Pinpoint the cell where the given text exists, returning its [x, y] midpoint coordinate. 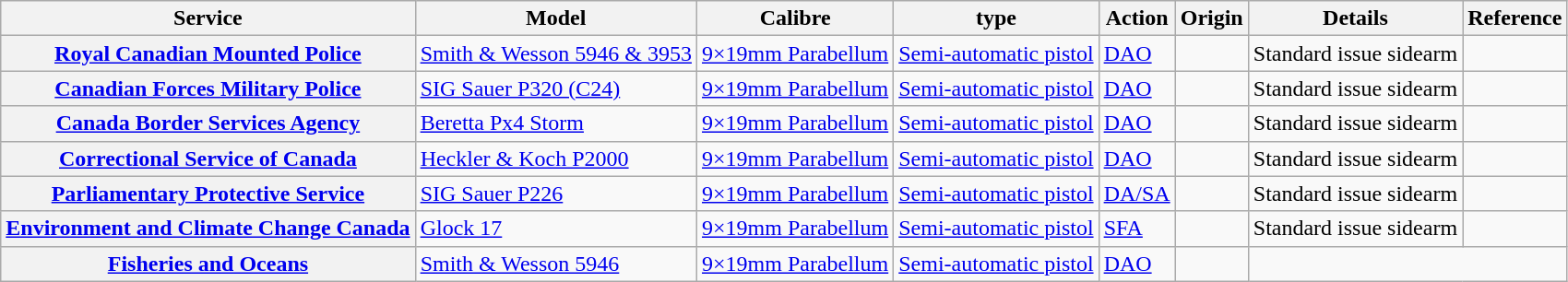
type [996, 18]
Reference [1515, 18]
Environment and Climate Change Canada [208, 229]
Action [1136, 18]
Parliamentary Protective Service [208, 194]
Smith & Wesson 5946 & 3953 [555, 53]
Fisheries and Oceans [208, 264]
Model [555, 18]
SIG Sauer P320 (C24) [555, 88]
Service [208, 18]
Beretta Px4 Storm [555, 123]
DA/SA [1136, 194]
Heckler & Koch P2000 [555, 159]
Canadian Forces Military Police [208, 88]
Smith & Wesson 5946 [555, 264]
SFA [1136, 229]
SIG Sauer P226 [555, 194]
Royal Canadian Mounted Police [208, 53]
Canada Border Services Agency [208, 123]
Correctional Service of Canada [208, 159]
Calibre [795, 18]
Origin [1212, 18]
Details [1355, 18]
Glock 17 [555, 229]
